For the text-containing cell, return its midpoint in (X, Y) coordinate format. 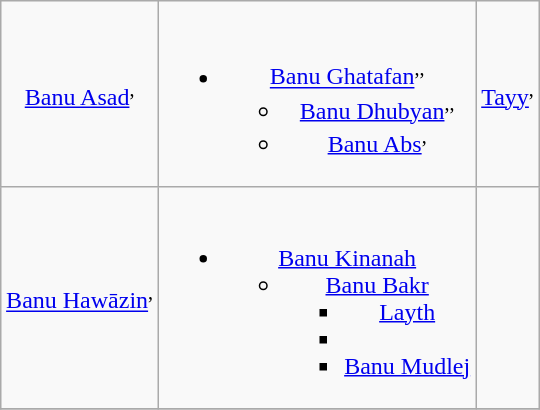
Banu Asad, (80, 94)
Banu Hawāzin, (80, 298)
Banu Ghatafan,,Banu Dhubyan,,Banu Abs, (318, 94)
Banu KinanahBanu BakrLaythBanu Mudlej (318, 298)
Tayy, (508, 94)
